Pinpoint the cell where the given text exists, returning its [X, Y] midpoint coordinate. 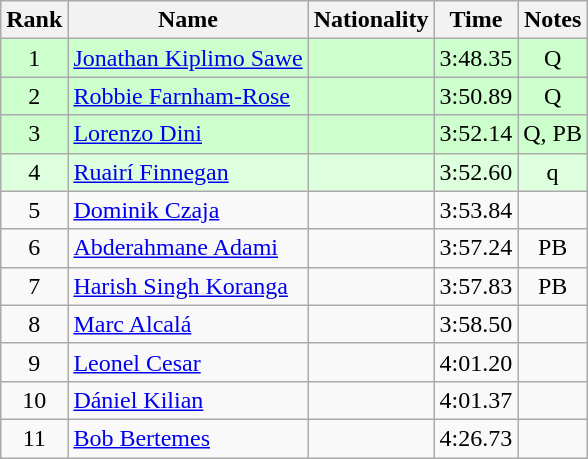
Lorenzo Dini [188, 134]
Time [476, 20]
Q, PB [553, 134]
Dominik Czaja [188, 210]
Notes [553, 20]
Harish Singh Koranga [188, 286]
5 [34, 210]
Leonel Cesar [188, 362]
Jonathan Kiplimo Sawe [188, 58]
Bob Bertemes [188, 438]
6 [34, 248]
1 [34, 58]
11 [34, 438]
3:52.60 [476, 172]
Abderahmane Adami [188, 248]
Rank [34, 20]
q [553, 172]
10 [34, 400]
4:26.73 [476, 438]
7 [34, 286]
3 [34, 134]
3:52.14 [476, 134]
Ruairí Finnegan [188, 172]
3:50.89 [476, 96]
3:58.50 [476, 324]
Dániel Kilian [188, 400]
3:57.24 [476, 248]
4:01.37 [476, 400]
8 [34, 324]
4:01.20 [476, 362]
2 [34, 96]
3:53.84 [476, 210]
3:48.35 [476, 58]
Name [188, 20]
Robbie Farnham-Rose [188, 96]
Marc Alcalá [188, 324]
Nationality [371, 20]
3:57.83 [476, 286]
9 [34, 362]
4 [34, 172]
